For the text-containing cell, return its midpoint in [x, y] coordinate format. 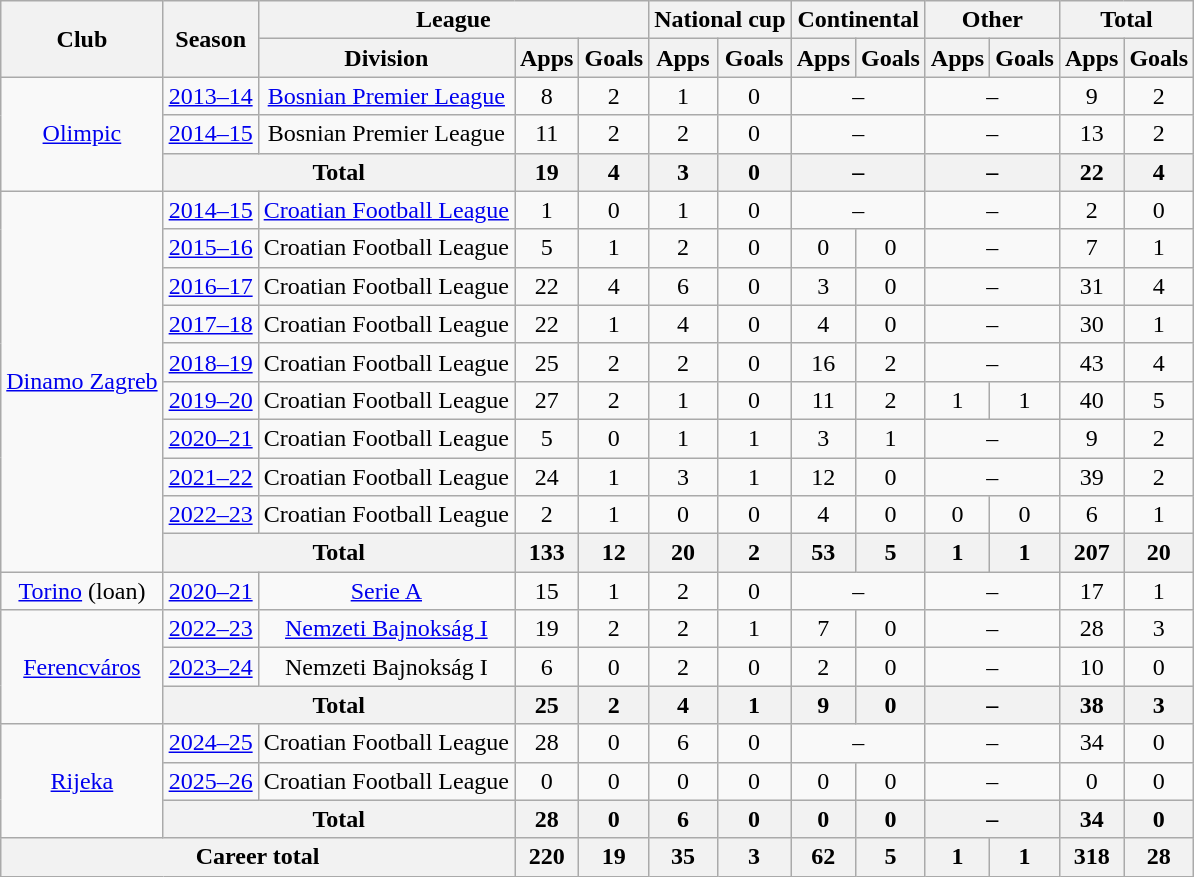
Season [210, 39]
35 [683, 857]
2017–18 [210, 324]
Ferencváros [82, 667]
15 [546, 591]
13 [1091, 134]
Serie A [386, 591]
31 [1091, 286]
318 [1091, 857]
League [454, 20]
Division [386, 58]
2025–26 [210, 781]
Club [82, 39]
Career total [258, 857]
Dinamo Zagreb [82, 382]
133 [546, 553]
National cup [720, 20]
Continental [858, 20]
Other [992, 20]
207 [1091, 553]
2019–20 [210, 400]
39 [1091, 477]
220 [546, 857]
2024–25 [210, 743]
16 [823, 362]
10 [1091, 667]
2016–17 [210, 286]
43 [1091, 362]
8 [546, 96]
38 [1091, 705]
27 [546, 400]
62 [823, 857]
2013–14 [210, 96]
2023–24 [210, 667]
40 [1091, 400]
30 [1091, 324]
Torino (loan) [82, 591]
2021–22 [210, 477]
17 [1091, 591]
53 [823, 553]
Rijeka [82, 781]
24 [546, 477]
2015–16 [210, 248]
2018–19 [210, 362]
Olimpic [82, 134]
